From the cell containing the given text, extract its center point as [x, y] coordinate. 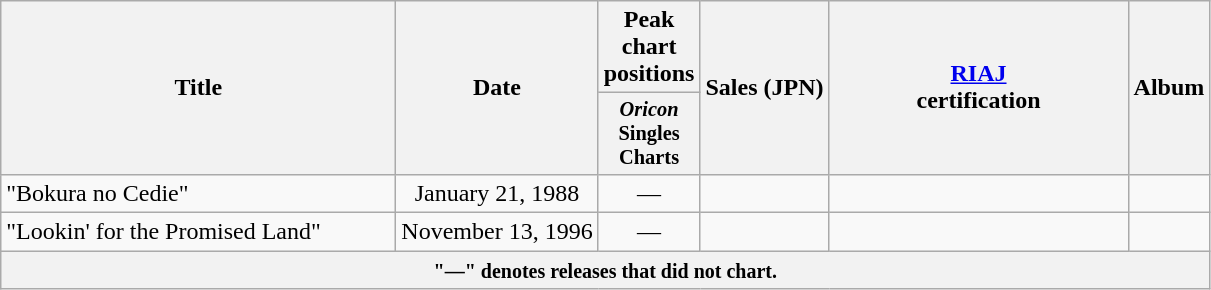
"Bokura no Cedie" [198, 193]
Date [497, 88]
Peak chart positions [649, 47]
"Lookin' for the Promised Land" [198, 232]
Title [198, 88]
January 21, 1988 [497, 193]
November 13, 1996 [497, 232]
Oricon Singles Charts [649, 134]
RIAJcertification [978, 88]
"—" denotes releases that did not chart. [606, 270]
Album [1169, 88]
Sales (JPN) [764, 88]
